Return the (X, Y) coordinate for the center point of the cell that contains the specified text.  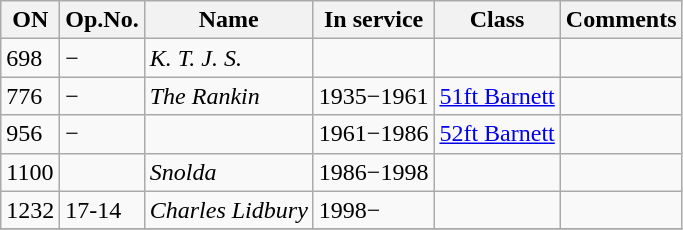
1998− (374, 210)
ON (30, 20)
Comments (621, 20)
956 (30, 134)
52ft Barnett (497, 134)
Charles Lidbury (228, 210)
K. T. J. S. (228, 58)
The Rankin (228, 96)
Name (228, 20)
Snolda (228, 172)
776 (30, 96)
1100 (30, 172)
Class (497, 20)
1986−1998 (374, 172)
51ft Barnett (497, 96)
698 (30, 58)
Op.No. (102, 20)
1961−1986 (374, 134)
In service (374, 20)
1935−1961 (374, 96)
1232 (30, 210)
17-14 (102, 210)
